Output the [x, y] coordinate of the center of the cell containing the given text.  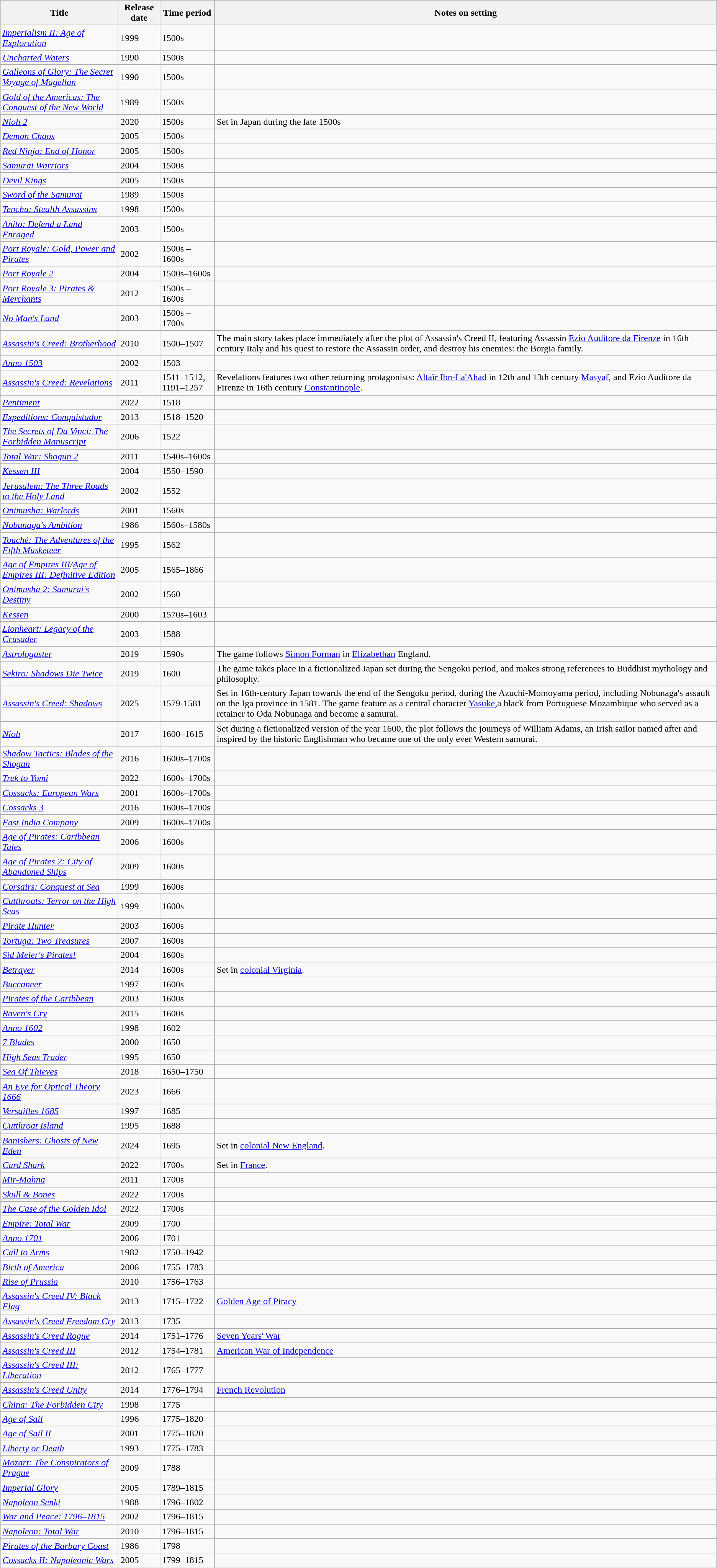
Age of Empires III/Age of Empires III: Definitive Edition [59, 570]
Onimusha: Warlords [59, 510]
Devil Kings [59, 180]
1560s–1580s [187, 525]
Raven's Cry [59, 1013]
Time period [187, 13]
1688 [187, 1125]
Nobunaga's Ambition [59, 525]
1695 [187, 1145]
Pirates of the Barbary Coast [59, 1546]
Sword of the Samurai [59, 194]
Jerusalem: The Three Roads to the Holy Land [59, 491]
Anno 1602 [59, 1028]
Assassin's Creed IV: Black Flag [59, 1302]
The Case of the Golden Idol [59, 1209]
1588 [187, 634]
Anno 1701 [59, 1238]
Samurai Warriors [59, 165]
Rise of Prussia [59, 1282]
1996 [139, 1419]
Age of Pirates 2: City of Abandoned Ships [59, 867]
Versailles 1685 [59, 1111]
Uncharted Waters [59, 57]
1540s–1600s [187, 456]
Birth of America [59, 1267]
1751–1776 [187, 1336]
1775–1783 [187, 1448]
1602 [187, 1028]
1511–1512, 1191–1257 [187, 383]
2017 [139, 733]
Liberty or Death [59, 1448]
Demon Chaos [59, 136]
Banishers: Ghosts of New Eden [59, 1145]
1500–1507 [187, 343]
Set in Japan during the late 1500s [466, 122]
The game follows Simon Forman in Elizabethan England. [466, 654]
Set in France. [466, 1165]
1650–1750 [187, 1071]
Notes on setting [466, 13]
1993 [139, 1448]
Sid Meier's Pirates! [59, 955]
Lionheart: Legacy of the Crusader [59, 634]
Kessen III [59, 471]
Skull & Bones [59, 1194]
1685 [187, 1111]
1518 [187, 402]
1550–1590 [187, 471]
Tortuga: Two Treasures [59, 941]
1560 [187, 595]
1796–1802 [187, 1502]
1590s [187, 654]
Betrayer [59, 970]
Port Royale: Gold, Power and Pirates [59, 254]
1600 [187, 674]
1715–1722 [187, 1302]
Assassin's Creed Freedom Cry [59, 1321]
Cossacks: European Wars [59, 793]
1756–1763 [187, 1282]
1500s – 1700s [187, 318]
Port Royale 3: Pirates & Merchants [59, 293]
Title [59, 13]
Pirate Hunter [59, 926]
1522 [187, 436]
1562 [187, 544]
Cossacks II: Napoleonic Wars [59, 1560]
East India Company [59, 822]
1701 [187, 1238]
1788 [187, 1468]
1560s [187, 510]
Assassin's Creed Unity [59, 1390]
Pentiment [59, 402]
1666 [187, 1091]
1700 [187, 1223]
Set in colonial Virginia. [466, 970]
Trek to Yomi [59, 778]
1500s–1600s [187, 274]
1775 [187, 1405]
2015 [139, 1013]
Red Ninja: End of Honor [59, 151]
War and Peace: 1796–1815 [59, 1517]
Age of Pirates: Caribbean Tales [59, 841]
Anito: Defend a Land Enraged [59, 229]
7 Blades [59, 1042]
Assassin's Creed III [59, 1350]
Sea Of Thieves [59, 1071]
Total War: Shogun 2 [59, 456]
China: The Forbidden City [59, 1405]
Imperialism II: Age of Exploration [59, 38]
1552 [187, 491]
Expeditions: Conquistador [59, 417]
1798 [187, 1546]
Card Shark [59, 1165]
Assassin's Creed: Shadows [59, 704]
2023 [139, 1091]
Pirates of the Caribbean [59, 999]
Empire: Total War [59, 1223]
Buccaneer [59, 984]
1982 [139, 1253]
Cutthroat Island [59, 1125]
Gold of the Americas: The Conquest of the New World [59, 102]
Mir-Mahna [59, 1180]
Golden Age of Piracy [466, 1302]
Age of Sail II [59, 1434]
Imperial Glory [59, 1488]
Seven Years' War [466, 1336]
2025 [139, 704]
1570s–1603 [187, 614]
Assassin's Creed: Revelations [59, 383]
An Eye for Optical Theory 1666 [59, 1091]
Anno 1503 [59, 363]
2018 [139, 1071]
Cutthroats: Terror on the High Seas [59, 906]
Cossacks 3 [59, 807]
1776–1794 [187, 1390]
French Revolution [466, 1390]
1750–1942 [187, 1253]
1765–1777 [187, 1370]
Astrologaster [59, 654]
Tenchu: Stealth Assassins [59, 209]
Galleons of Glory: The Secret Voyage of Magellan [59, 77]
Assassin's Creed Rogue [59, 1336]
2020 [139, 122]
1518–1520 [187, 417]
1755–1783 [187, 1267]
1579-1581 [187, 704]
1565–1866 [187, 570]
Call to Arms [59, 1253]
1988 [139, 1502]
1735 [187, 1321]
Nioh 2 [59, 122]
The Secrets of Da Vinci: The Forbidden Manuscript [59, 436]
Assassin's Creed: Brotherhood [59, 343]
1754–1781 [187, 1350]
American War of Independence [466, 1350]
Set in colonial New England. [466, 1145]
2024 [139, 1145]
Shadow Tactics: Blades of the Shogun [59, 759]
2007 [139, 941]
No Man's Land [59, 318]
High Seas Trader [59, 1057]
1799–1815 [187, 1560]
Touché: The Adventures of the Fifth Musketeer [59, 544]
Mozart: The Conspirators of Prague [59, 1468]
Napoleon: Total War [59, 1531]
Age of Sail [59, 1419]
Sekiro: Shadows Die Twice [59, 674]
1789–1815 [187, 1488]
Port Royale 2 [59, 274]
Assassin's Creed III: Liberation [59, 1370]
Nioh [59, 733]
Release date [139, 13]
Onimusha 2: Samurai's Destiny [59, 595]
The game takes place in a fictionalized Japan set during the Sengoku period, and makes strong references to Buddhist mythology and philosophy. [466, 674]
Corsairs: Conquest at Sea [59, 886]
Kessen [59, 614]
1503 [187, 363]
Napoleon Senki [59, 1502]
1600–1615 [187, 733]
